From the cell containing the given text, extract its center point as [x, y] coordinate. 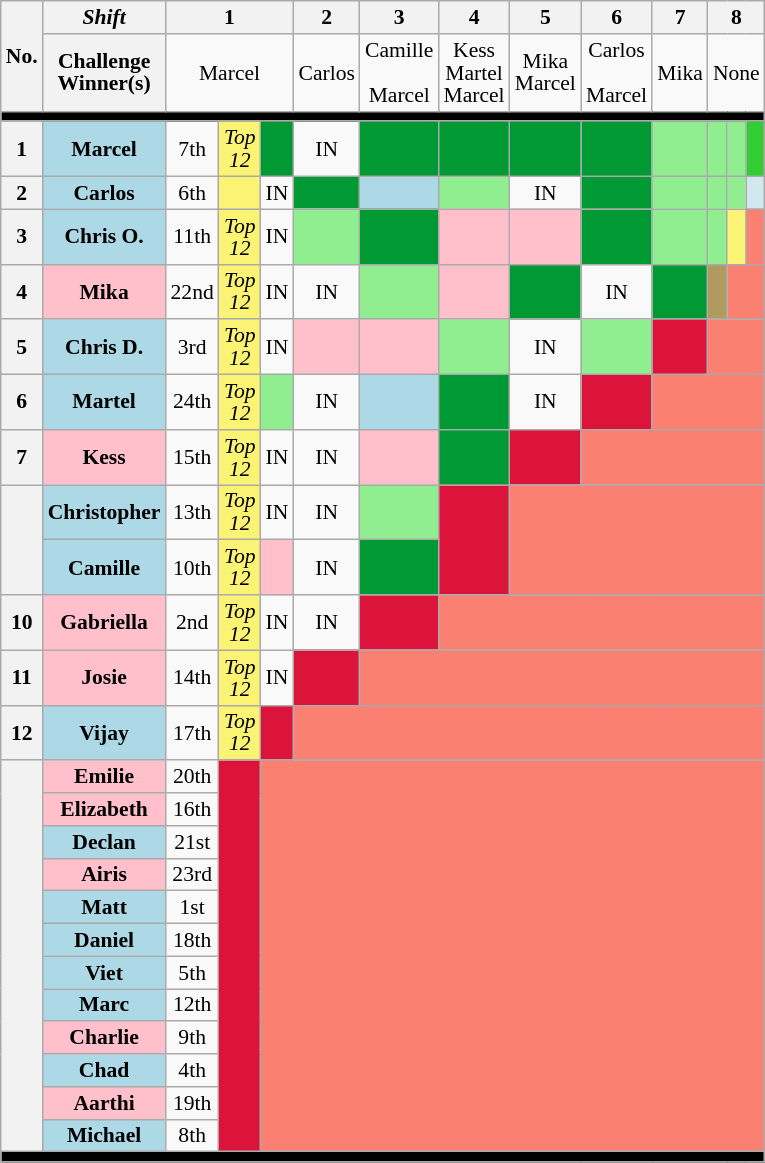
15th [192, 458]
10 [22, 622]
24th [192, 402]
Chris D. [104, 348]
14th [192, 678]
Martel [104, 402]
Elizabeth [104, 810]
5th [192, 972]
11th [192, 236]
Chad [104, 1070]
Daniel [104, 940]
No. [22, 56]
Camille [104, 568]
Marc [104, 1006]
12 [22, 732]
8 [736, 18]
12th [192, 1006]
Charlie [104, 1038]
18th [192, 940]
19th [192, 1104]
22nd [192, 292]
Airis [104, 874]
Vijay [104, 732]
7th [192, 150]
21st [192, 842]
20th [192, 778]
Emilie [104, 778]
Matt [104, 908]
23rd [192, 874]
Shift [104, 18]
17th [192, 732]
MikaMarcel [546, 73]
Viet [104, 972]
Gabriella [104, 622]
3rd [192, 348]
KessMartelMarcel [474, 73]
9th [192, 1038]
1st [192, 908]
10th [192, 568]
13th [192, 512]
11 [22, 678]
2nd [192, 622]
6th [192, 194]
Declan [104, 842]
Josie [104, 678]
None [736, 73]
ChallengeWinner(s) [104, 73]
Michael [104, 1136]
CarlosMarcel [616, 73]
8th [192, 1136]
16th [192, 810]
Christopher [104, 512]
4th [192, 1070]
Aarthi [104, 1104]
Chris O. [104, 236]
Kess [104, 458]
CamilleMarcel [399, 73]
